Pinpoint the cell where the given text exists, returning its [x, y] midpoint coordinate. 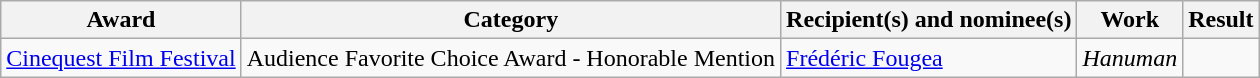
Category [510, 20]
Frédéric Fougea [929, 58]
Result [1221, 20]
Audience Favorite Choice Award - Honorable Mention [510, 58]
Award [121, 20]
Cinequest Film Festival [121, 58]
Work [1130, 20]
Hanuman [1130, 58]
Recipient(s) and nominee(s) [929, 20]
